Identify which cell holds the provided text, then report its (X, Y) central coordinate. 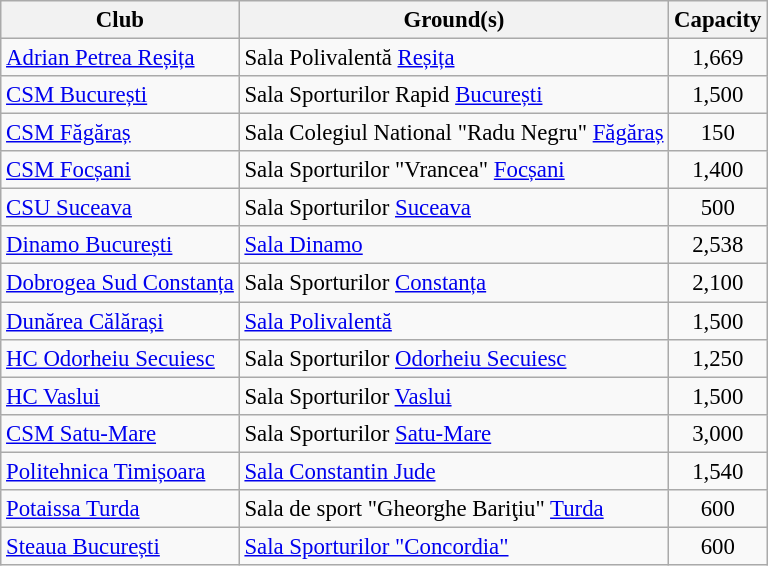
Dinamo București (120, 245)
Sala Sporturilor Rapid București (454, 95)
Ground(s) (454, 20)
CSM București (120, 95)
Politehnica Timișoara (120, 471)
Potaissa Turda (120, 509)
Club (120, 20)
Capacity (718, 20)
Sala Constantin Jude (454, 471)
150 (718, 133)
1,400 (718, 170)
Sala Dinamo (454, 245)
Sala Sporturilor Suceava (454, 208)
CSM Focșani (120, 170)
1,669 (718, 58)
CSM Satu-Mare (120, 433)
Dobrogea Sud Constanța (120, 283)
Adrian Petrea Reșița (120, 58)
HC Vaslui (120, 396)
CSM Făgăraș (120, 133)
Dunărea Călărași (120, 321)
CSU Suceava (120, 208)
3,000 (718, 433)
Sala Sporturilor Satu-Mare (454, 433)
Sala Sporturilor "Concordia" (454, 546)
2,538 (718, 245)
Steaua București (120, 546)
1,250 (718, 358)
2,100 (718, 283)
Sala de sport "Gheorghe Bariţiu" Turda (454, 509)
Sala Polivalentă Reșița (454, 58)
Sala Colegiul National "Radu Negru" Făgăraș (454, 133)
Sala Sporturilor Odorheiu Secuiesc (454, 358)
Sala Sporturilor "Vrancea" Focșani (454, 170)
Sala Sporturilor Constanța (454, 283)
1,540 (718, 471)
HC Odorheiu Secuiesc (120, 358)
Sala Polivalentă (454, 321)
500 (718, 208)
Sala Sporturilor Vaslui (454, 396)
